Search for the cell housing the specified text and yield its (x, y) center coordinate. 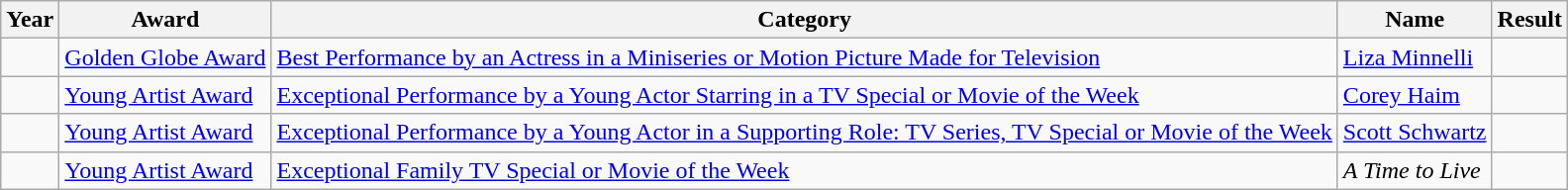
Liza Minnelli (1415, 57)
Exceptional Performance by a Young Actor Starring in a TV Special or Movie of the Week (804, 95)
Category (804, 20)
Year (30, 20)
Name (1415, 20)
A Time to Live (1415, 170)
Result (1529, 20)
Award (165, 20)
Golden Globe Award (165, 57)
Scott Schwartz (1415, 133)
Best Performance by an Actress in a Miniseries or Motion Picture Made for Television (804, 57)
Exceptional Family TV Special or Movie of the Week (804, 170)
Exceptional Performance by a Young Actor in a Supporting Role: TV Series, TV Special or Movie of the Week (804, 133)
Corey Haim (1415, 95)
